From the cell containing the given text, extract its center point as [X, Y] coordinate. 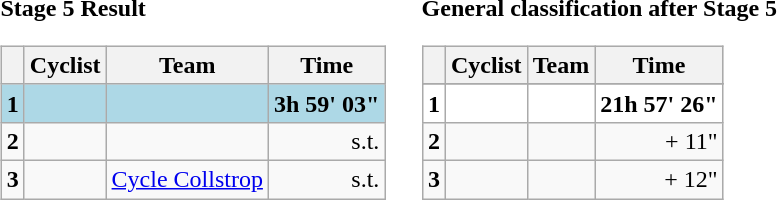
21h 57' 26" [659, 103]
Cycle Collstrop [187, 179]
+ 12" [659, 179]
+ 11" [659, 141]
3h 59' 03" [326, 103]
